For the text-containing cell, return its midpoint in [x, y] coordinate format. 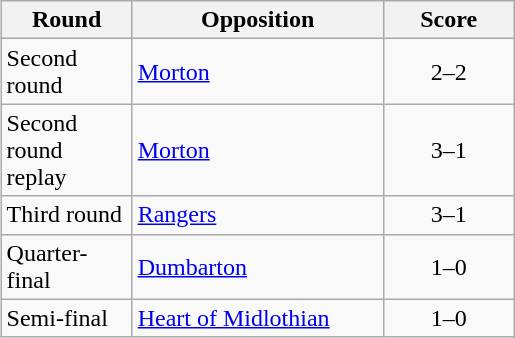
Dumbarton [258, 266]
Rangers [258, 215]
Second round [66, 72]
Round [66, 20]
2–2 [448, 72]
Opposition [258, 20]
Score [448, 20]
Heart of Midlothian [258, 318]
Second round replay [66, 150]
Quarter-final [66, 266]
Third round [66, 215]
Semi-final [66, 318]
